For the text-containing cell, return its midpoint in (x, y) coordinate format. 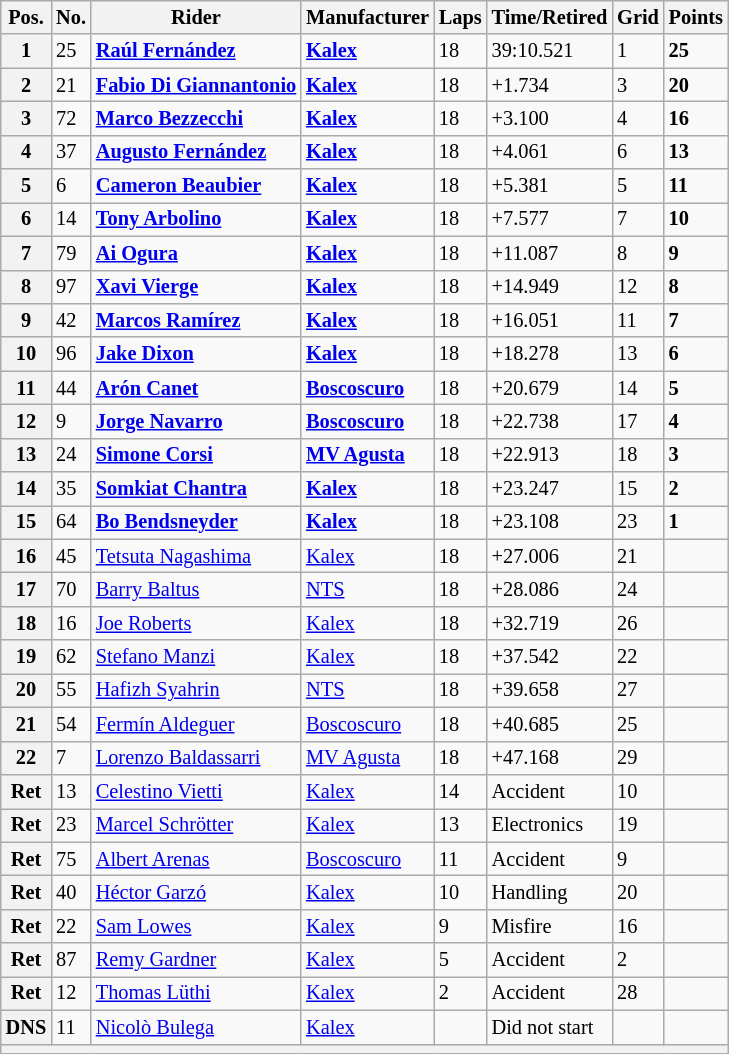
Thomas Lüthi (196, 993)
No. (71, 17)
28 (638, 993)
Somkiat Chantra (196, 489)
70 (71, 589)
Sam Lowes (196, 926)
79 (71, 253)
+5.381 (550, 186)
+22.913 (550, 455)
Time/Retired (550, 17)
Tony Arbolino (196, 219)
Nicolò Bulega (196, 1027)
Raúl Fernández (196, 51)
Marco Bezzecchi (196, 118)
42 (71, 320)
+11.087 (550, 253)
Bo Bendsneyder (196, 522)
55 (71, 690)
Manufacturer (368, 17)
Lorenzo Baldassarri (196, 758)
+20.679 (550, 388)
39:10.521 (550, 51)
Joe Roberts (196, 623)
Laps (460, 17)
96 (71, 354)
Ai Ogura (196, 253)
Héctor Garzó (196, 892)
Cameron Beaubier (196, 186)
+37.542 (550, 657)
Simone Corsi (196, 455)
Marcos Ramírez (196, 320)
44 (71, 388)
Xavi Vierge (196, 287)
Pos. (26, 17)
Stefano Manzi (196, 657)
+39.658 (550, 690)
+3.100 (550, 118)
+1.734 (550, 85)
Celestino Vietti (196, 791)
+40.685 (550, 724)
Marcel Schrötter (196, 825)
Electronics (550, 825)
35 (71, 489)
Did not start (550, 1027)
Albert Arenas (196, 859)
54 (71, 724)
64 (71, 522)
Jake Dixon (196, 354)
Remy Gardner (196, 960)
75 (71, 859)
37 (71, 152)
Handling (550, 892)
Jorge Navarro (196, 421)
Tetsuta Nagashima (196, 556)
Hafizh Syahrin (196, 690)
Fermín Aldeguer (196, 724)
Misfire (550, 926)
+32.719 (550, 623)
+14.949 (550, 287)
Augusto Fernández (196, 152)
+27.006 (550, 556)
+23.108 (550, 522)
Rider (196, 17)
+16.051 (550, 320)
62 (71, 657)
+28.086 (550, 589)
97 (71, 287)
Barry Baltus (196, 589)
+23.247 (550, 489)
27 (638, 690)
+47.168 (550, 758)
+7.577 (550, 219)
72 (71, 118)
+4.061 (550, 152)
45 (71, 556)
40 (71, 892)
29 (638, 758)
26 (638, 623)
Grid (638, 17)
Points (696, 17)
Fabio Di Giannantonio (196, 85)
DNS (26, 1027)
+18.278 (550, 354)
Arón Canet (196, 388)
87 (71, 960)
+22.738 (550, 421)
